Return the [x, y] coordinate for the center point of the cell that contains the specified text.  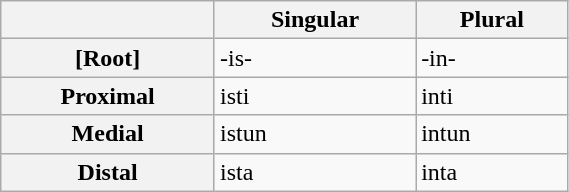
-in- [492, 58]
Proximal [108, 96]
intun [492, 134]
Plural [492, 20]
Distal [108, 172]
-is- [314, 58]
Singular [314, 20]
isti [314, 96]
inti [492, 96]
Medial [108, 134]
[Root] [108, 58]
inta [492, 172]
ista [314, 172]
istun [314, 134]
